Determine the [x, y] coordinate at the center of the cell enclosing the given text.  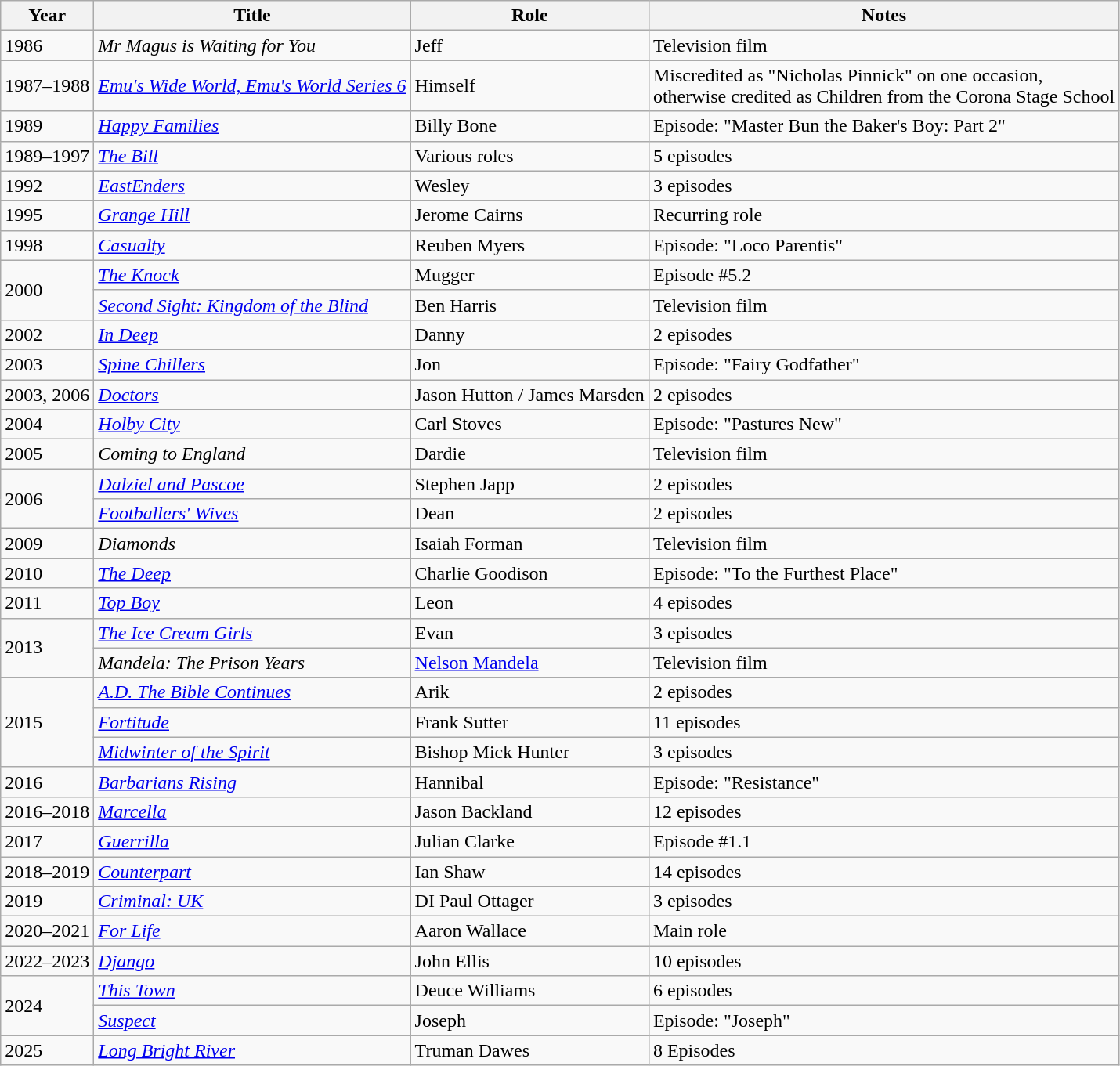
Jerome Cairns [529, 215]
10 episodes [883, 961]
Ian Shaw [529, 872]
6 episodes [883, 991]
A.D. The Bible Continues [252, 692]
Episode #1.1 [883, 841]
Criminal: UK [252, 902]
Spine Chillers [252, 364]
Episode: "Master Bun the Baker's Boy: Part 2" [883, 126]
Footballers' Wives [252, 514]
Episode #5.2 [883, 275]
2024 [47, 1006]
2003 [47, 364]
Grange Hill [252, 215]
Frank Sutter [529, 722]
Long Bright River [252, 1050]
2018–2019 [47, 872]
Episode: "Pastures New" [883, 425]
Episode: "Resistance" [883, 782]
1989 [47, 126]
Various roles [529, 156]
Arik [529, 692]
11 episodes [883, 722]
This Town [252, 991]
Year [47, 16]
The Knock [252, 275]
Second Sight: Kingdom of the Blind [252, 305]
1992 [47, 186]
Episode: "Loco Parentis" [883, 245]
2013 [47, 648]
Himself [529, 86]
2017 [47, 841]
Bishop Mick Hunter [529, 752]
Fortitude [252, 722]
Main role [883, 931]
2004 [47, 425]
2006 [47, 499]
2025 [47, 1050]
Jeff [529, 45]
1986 [47, 45]
Isaiah Forman [529, 544]
2015 [47, 722]
2011 [47, 603]
Reuben Myers [529, 245]
Dean [529, 514]
Episode: "To the Furthest Place" [883, 573]
Evan [529, 633]
Truman Dawes [529, 1050]
Top Boy [252, 603]
2010 [47, 573]
Wesley [529, 186]
Guerrilla [252, 841]
2002 [47, 334]
John Ellis [529, 961]
Danny [529, 334]
DI Paul Ottager [529, 902]
Casualty [252, 245]
Deuce Williams [529, 991]
The Ice Cream Girls [252, 633]
2003, 2006 [47, 394]
Billy Bone [529, 126]
Aaron Wallace [529, 931]
Episode: "Joseph" [883, 1021]
Doctors [252, 394]
Recurring role [883, 215]
Charlie Goodison [529, 573]
Holby City [252, 425]
1989–1997 [47, 156]
Dardie [529, 454]
Diamonds [252, 544]
Mugger [529, 275]
Nelson Mandela [529, 663]
Marcella [252, 811]
8 Episodes [883, 1050]
Coming to England [252, 454]
Carl Stoves [529, 425]
2022–2023 [47, 961]
12 episodes [883, 811]
Mr Magus is Waiting for You [252, 45]
The Bill [252, 156]
Episode: "Fairy Godfather" [883, 364]
Emu's Wide World, Emu's World Series 6 [252, 86]
Notes [883, 16]
Counterpart [252, 872]
Leon [529, 603]
For Life [252, 931]
Barbarians Rising [252, 782]
Miscredited as "Nicholas Pinnick" on one occasion,otherwise credited as Children from the Corona Stage School [883, 86]
Suspect [252, 1021]
EastEnders [252, 186]
Hannibal [529, 782]
Ben Harris [529, 305]
2009 [47, 544]
4 episodes [883, 603]
1998 [47, 245]
2019 [47, 902]
2000 [47, 290]
14 episodes [883, 872]
2020–2021 [47, 931]
Joseph [529, 1021]
Jason Backland [529, 811]
Happy Families [252, 126]
Midwinter of the Spirit [252, 752]
2016 [47, 782]
2016–2018 [47, 811]
5 episodes [883, 156]
In Deep [252, 334]
1987–1988 [47, 86]
Django [252, 961]
2005 [47, 454]
Dalziel and Pascoe [252, 484]
The Deep [252, 573]
Jason Hutton / James Marsden [529, 394]
1995 [47, 215]
Stephen Japp [529, 484]
Title [252, 16]
Julian Clarke [529, 841]
Role [529, 16]
Mandela: The Prison Years [252, 663]
Jon [529, 364]
